From the cell containing the given text, extract its center point as [x, y] coordinate. 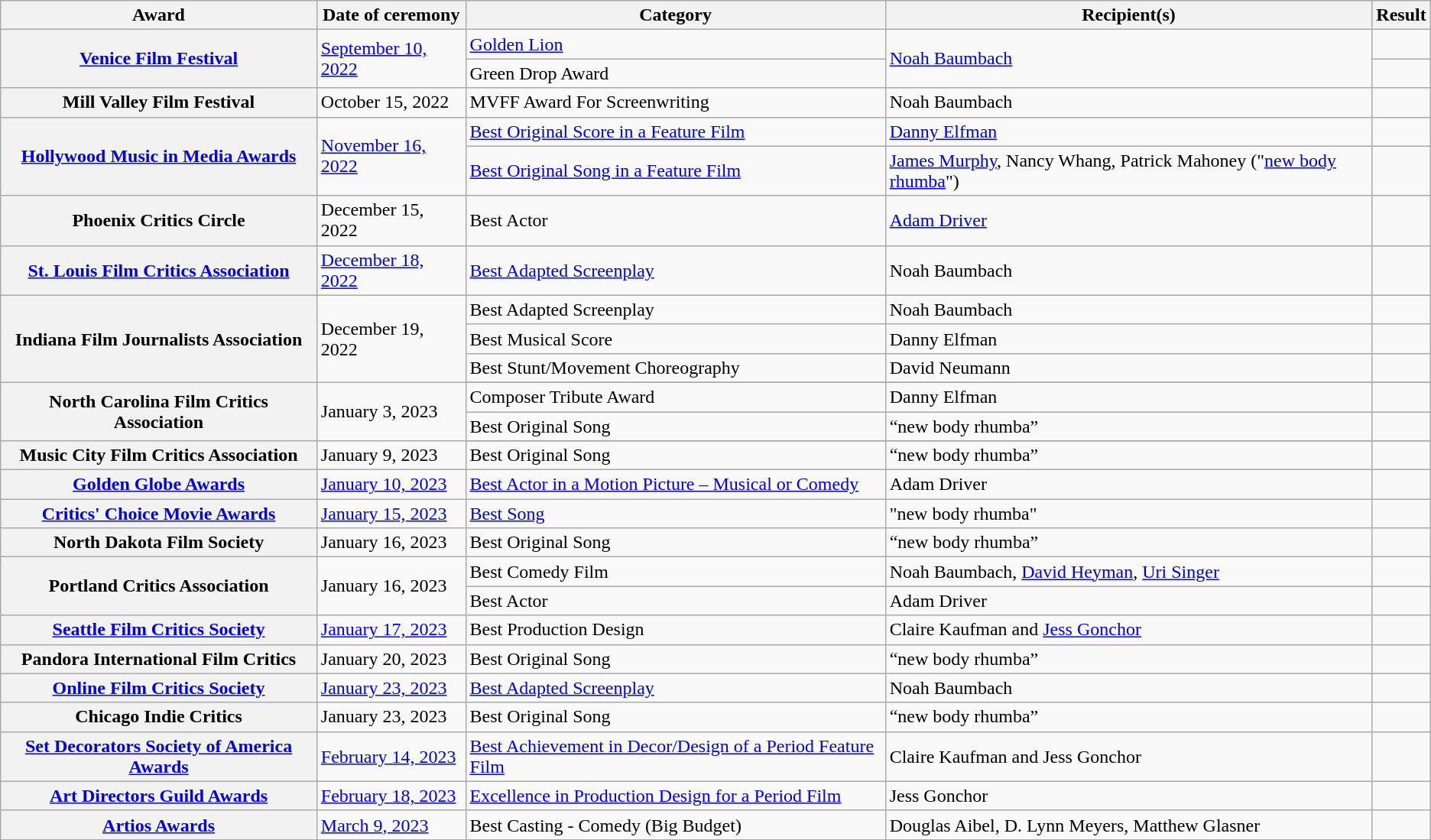
September 10, 2022 [391, 59]
December 18, 2022 [391, 271]
January 15, 2023 [391, 514]
Noah Baumbach, David Heyman, Uri Singer [1128, 572]
December 15, 2022 [391, 220]
Artios Awards [159, 825]
North Dakota Film Society [159, 543]
Critics' Choice Movie Awards [159, 514]
Best Actor in a Motion Picture – Musical or Comedy [676, 485]
January 3, 2023 [391, 411]
Set Decorators Society of America Awards [159, 757]
Chicago Indie Critics [159, 717]
Seattle Film Critics Society [159, 630]
Pandora International Film Critics [159, 659]
St. Louis Film Critics Association [159, 271]
Best Original Score in a Feature Film [676, 131]
January 10, 2023 [391, 485]
January 17, 2023 [391, 630]
January 9, 2023 [391, 456]
Art Directors Guild Awards [159, 796]
November 16, 2022 [391, 156]
Award [159, 15]
October 15, 2022 [391, 102]
January 20, 2023 [391, 659]
Venice Film Festival [159, 59]
Golden Globe Awards [159, 485]
December 19, 2022 [391, 339]
March 9, 2023 [391, 825]
Portland Critics Association [159, 586]
North Carolina Film Critics Association [159, 411]
Phoenix Critics Circle [159, 220]
Best Original Song in a Feature Film [676, 171]
Recipient(s) [1128, 15]
Golden Lion [676, 44]
Best Casting - Comedy (Big Budget) [676, 825]
Best Stunt/Movement Choreography [676, 368]
Result [1401, 15]
February 18, 2023 [391, 796]
Best Song [676, 514]
Best Comedy Film [676, 572]
Best Achievement in Decor/Design of a Period Feature Film [676, 757]
Excellence in Production Design for a Period Film [676, 796]
February 14, 2023 [391, 757]
Best Musical Score [676, 339]
Composer Tribute Award [676, 397]
Hollywood Music in Media Awards [159, 156]
Green Drop Award [676, 73]
Best Production Design [676, 630]
Indiana Film Journalists Association [159, 339]
Music City Film Critics Association [159, 456]
Date of ceremony [391, 15]
MVFF Award For Screenwriting [676, 102]
Category [676, 15]
Online Film Critics Society [159, 688]
Mill Valley Film Festival [159, 102]
James Murphy, Nancy Whang, Patrick Mahoney ("new body rhumba") [1128, 171]
"new body rhumba" [1128, 514]
David Neumann [1128, 368]
Jess Gonchor [1128, 796]
Douglas Aibel, D. Lynn Meyers, Matthew Glasner [1128, 825]
